Capture the cell that displays the provided text and extract its [X, Y] central coordinate. 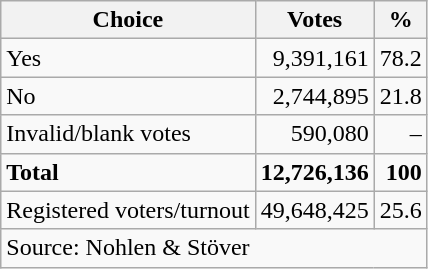
– [400, 134]
590,080 [314, 134]
% [400, 20]
78.2 [400, 58]
12,726,136 [314, 172]
Source: Nohlen & Stöver [214, 248]
100 [400, 172]
9,391,161 [314, 58]
No [128, 96]
2,744,895 [314, 96]
Choice [128, 20]
21.8 [400, 96]
Registered voters/turnout [128, 210]
Total [128, 172]
Votes [314, 20]
Yes [128, 58]
Invalid/blank votes [128, 134]
49,648,425 [314, 210]
25.6 [400, 210]
